Find where the given text appears and provide that cell's center as [x, y] coordinate. 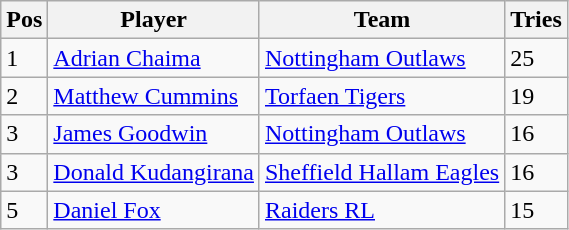
2 [24, 96]
Adrian Chaima [154, 58]
Donald Kudangirana [154, 172]
Player [154, 20]
25 [536, 58]
Sheffield Hallam Eagles [382, 172]
Pos [24, 20]
19 [536, 96]
5 [24, 210]
James Goodwin [154, 134]
Raiders RL [382, 210]
1 [24, 58]
Matthew Cummins [154, 96]
Team [382, 20]
Tries [536, 20]
Daniel Fox [154, 210]
15 [536, 210]
Torfaen Tigers [382, 96]
